Return (x, y) of the center of cell containing provided text 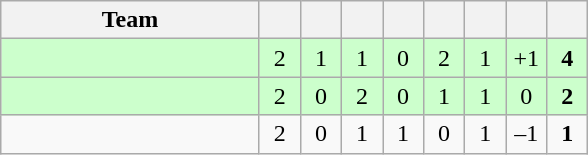
4 (568, 58)
+1 (526, 58)
–1 (526, 134)
Team (130, 20)
